Detect which cell encompasses the target text, then output its [X, Y] center coordinate. 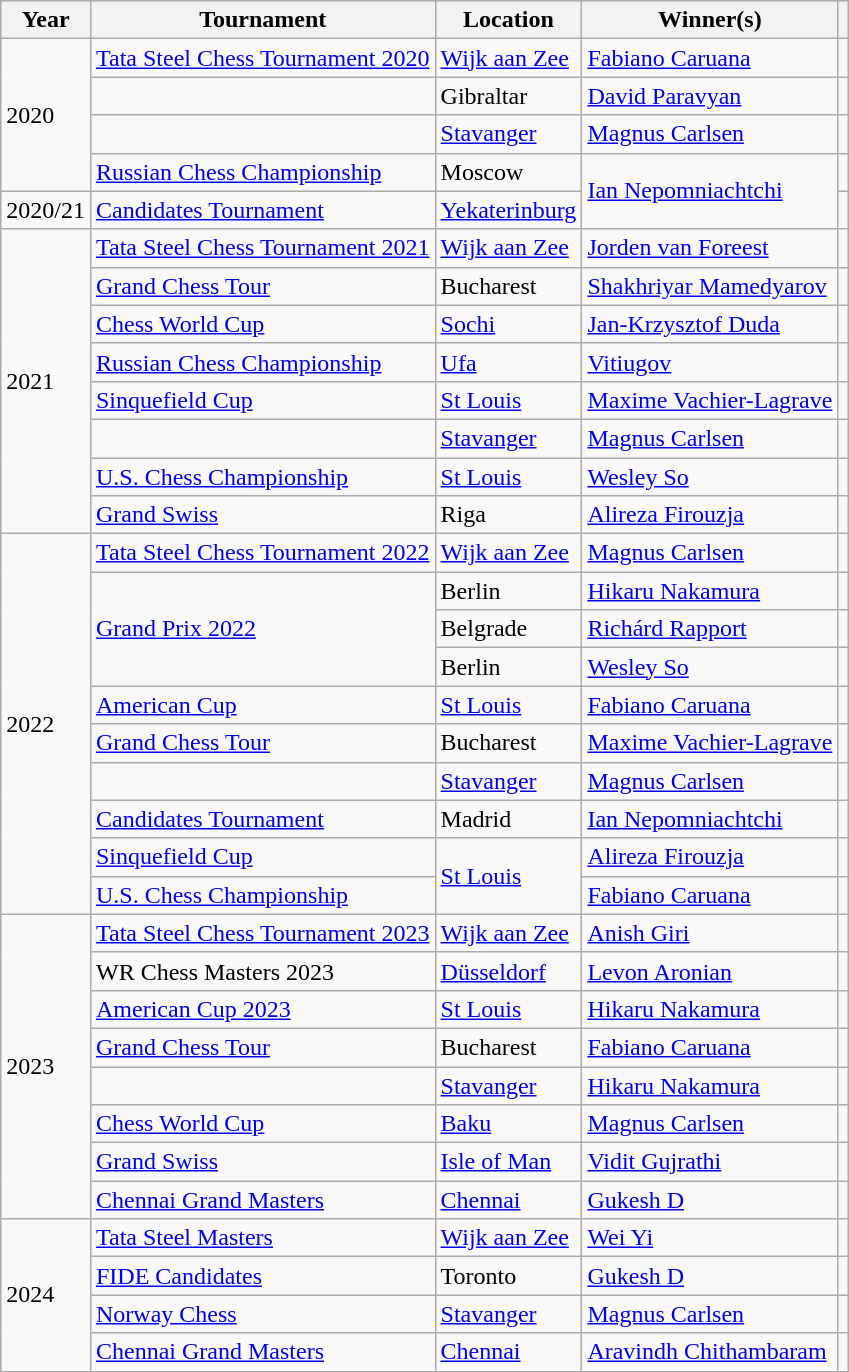
Levon Aronian [710, 971]
Gibraltar [508, 96]
Tata Steel Chess Tournament 2021 [262, 248]
2020/21 [46, 210]
2021 [46, 381]
David Paravyan [710, 96]
Jorden van Foreest [710, 248]
Belgrade [508, 629]
Riga [508, 515]
Baku [508, 1124]
Grand Prix 2022 [262, 629]
2020 [46, 115]
2022 [46, 724]
Winner(s) [710, 20]
Toronto [508, 1276]
Year [46, 20]
Vidit Gujrathi [710, 1162]
Aravindh Chithambaram [710, 1352]
Vitiugov [710, 362]
Düsseldorf [508, 971]
American Cup 2023 [262, 1009]
Norway Chess [262, 1314]
Ufa [508, 362]
Tata Steel Chess Tournament 2023 [262, 933]
Tata Steel Chess Tournament 2022 [262, 553]
Shakhriyar Mamedyarov [710, 286]
Wei Yi [710, 1238]
Anish Giri [710, 933]
Isle of Man [508, 1162]
Tournament [262, 20]
Richárd Rapport [710, 629]
Tata Steel Masters [262, 1238]
Moscow [508, 172]
Yekaterinburg [508, 210]
Tata Steel Chess Tournament 2020 [262, 58]
FIDE Candidates [262, 1276]
American Cup [262, 705]
Sochi [508, 324]
Location [508, 20]
2023 [46, 1066]
Jan-Krzysztof Duda [710, 324]
Madrid [508, 819]
2024 [46, 1295]
WR Chess Masters 2023 [262, 971]
